For the text-containing cell, return its midpoint in [X, Y] coordinate format. 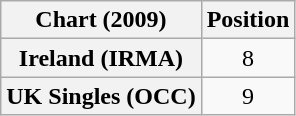
9 [248, 96]
Chart (2009) [101, 20]
Position [248, 20]
Ireland (IRMA) [101, 58]
8 [248, 58]
UK Singles (OCC) [101, 96]
